Pinpoint the cell where the given text exists, returning its [x, y] midpoint coordinate. 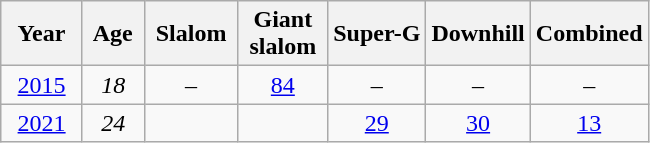
2021 [42, 123]
Super-G [377, 34]
29 [377, 123]
30 [478, 123]
2015 [42, 85]
18 [113, 85]
Combined [589, 34]
Slalom [191, 34]
84 [283, 85]
Giant slalom [283, 34]
Year [42, 34]
Age [113, 34]
24 [113, 123]
Downhill [478, 34]
13 [589, 123]
